Search for the cell housing the specified text and yield its [X, Y] center coordinate. 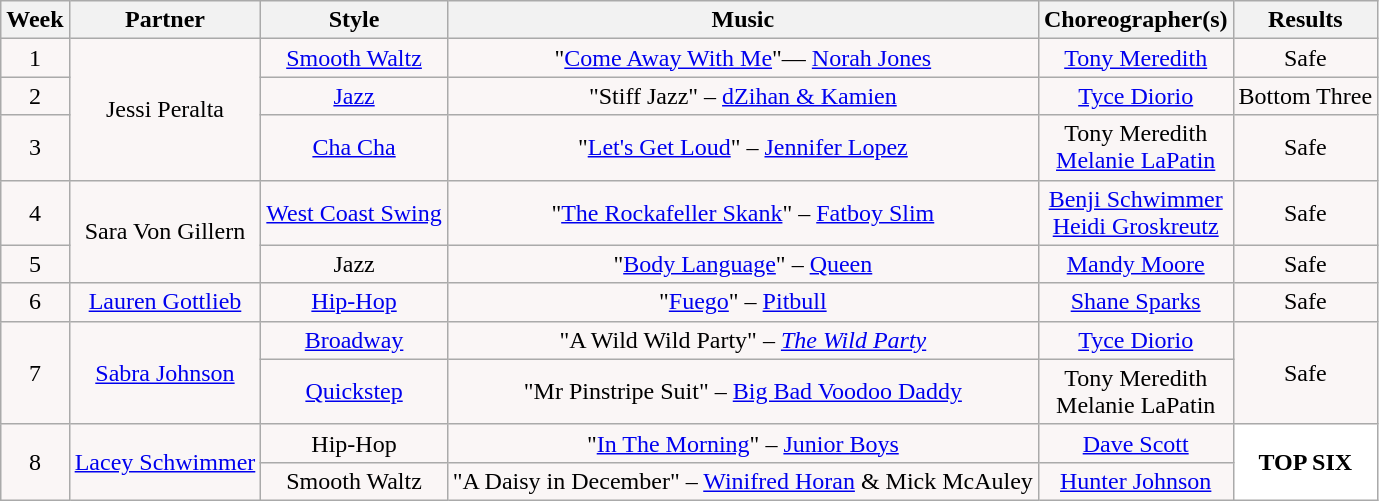
Mandy Moore [1136, 264]
"In The Morning" – Junior Boys [742, 443]
Broadway [354, 340]
"A Daisy in December" – Winifred Horan & Mick McAuley [742, 481]
TOP SIX [1306, 462]
Partner [165, 20]
"Stiff Jazz" – dZihan & Kamien [742, 96]
"Come Away With Me"— Norah Jones [742, 58]
Results [1306, 20]
West Coast Swing [354, 212]
7 [35, 372]
Style [354, 20]
"Mr Pinstripe Suit" – Big Bad Voodoo Daddy [742, 392]
Quickstep [354, 392]
Hunter Johnson [1136, 481]
3 [35, 148]
5 [35, 264]
Lauren Gottlieb [165, 302]
"Let's Get Loud" – Jennifer Lopez [742, 148]
Lacey Schwimmer [165, 462]
"Body Language" – Queen [742, 264]
Benji SchwimmerHeidi Groskreutz [1136, 212]
4 [35, 212]
Dave Scott [1136, 443]
Choreographer(s) [1136, 20]
"A Wild Wild Party" – The Wild Party [742, 340]
8 [35, 462]
"Fuego" – Pitbull [742, 302]
Cha Cha [354, 148]
Tony Meredith [1136, 58]
Jessi Peralta [165, 110]
Bottom Three [1306, 96]
6 [35, 302]
Sara Von Gillern [165, 232]
1 [35, 58]
"The Rockafeller Skank" – Fatboy Slim [742, 212]
Shane Sparks [1136, 302]
Sabra Johnson [165, 372]
Music [742, 20]
2 [35, 96]
Week [35, 20]
